Search for the cell housing the specified text and yield its (X, Y) center coordinate. 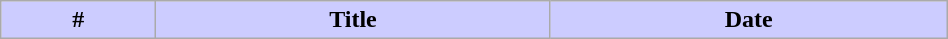
Date (748, 20)
# (78, 20)
Title (353, 20)
